Pinpoint the cell where the given text exists, returning its (X, Y) midpoint coordinate. 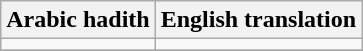
Arabic hadith (78, 20)
English translation (258, 20)
